Return (X, Y) of the center of cell containing provided text 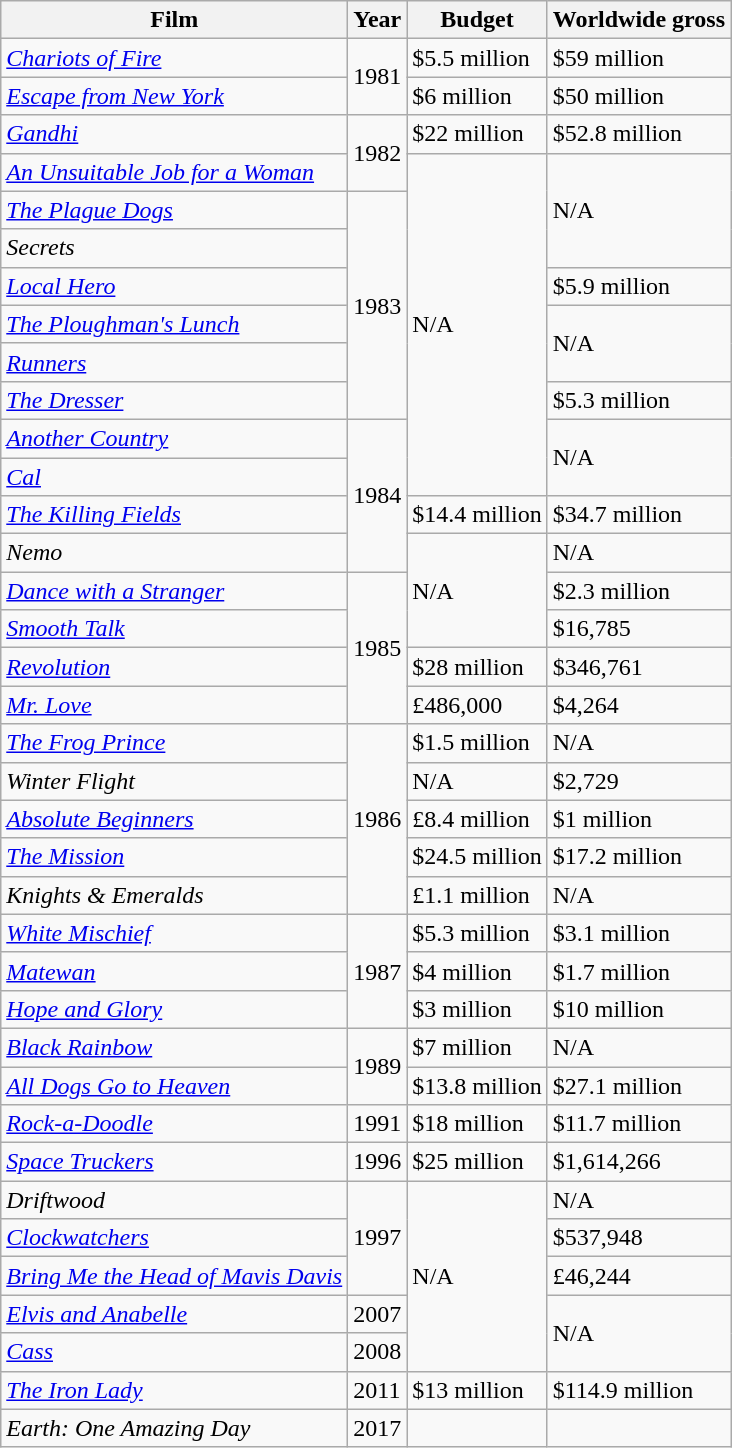
Winter Flight (174, 781)
Matewan (174, 971)
Driftwood (174, 1200)
$1 million (638, 819)
Earth: One Amazing Day (174, 1428)
$24.5 million (477, 857)
Black Rainbow (174, 1047)
£1.1 million (477, 895)
The Plague Dogs (174, 210)
Secrets (174, 248)
$11.7 million (638, 1124)
1984 (378, 495)
$1,614,266 (638, 1162)
Gandhi (174, 134)
$18 million (477, 1124)
$52.8 million (638, 134)
$5.9 million (638, 286)
Cass (174, 1352)
The Dresser (174, 400)
$5.5 million (477, 58)
$22 million (477, 134)
Mr. Love (174, 705)
Rock-a-Doodle (174, 1124)
1996 (378, 1162)
$4,264 (638, 705)
$50 million (638, 96)
$114.9 million (638, 1390)
1987 (378, 971)
$1.5 million (477, 743)
£486,000 (477, 705)
1997 (378, 1238)
The Mission (174, 857)
$27.1 million (638, 1085)
2011 (378, 1390)
The Frog Prince (174, 743)
Space Truckers (174, 1162)
Worldwide gross (638, 20)
$16,785 (638, 629)
Film (174, 20)
$3 million (477, 1009)
1983 (378, 305)
Cal (174, 477)
$17.2 million (638, 857)
$4 million (477, 971)
Local Hero (174, 286)
1989 (378, 1066)
Another Country (174, 438)
1982 (378, 153)
$25 million (477, 1162)
Chariots of Fire (174, 58)
1981 (378, 77)
An Unsuitable Job for a Woman (174, 172)
Revolution (174, 667)
$537,948 (638, 1238)
Year (378, 20)
Nemo (174, 553)
$2.3 million (638, 591)
2007 (378, 1314)
£46,244 (638, 1276)
$6 million (477, 96)
$3.1 million (638, 933)
Knights & Emeralds (174, 895)
Elvis and Anabelle (174, 1314)
1991 (378, 1124)
$34.7 million (638, 515)
$13.8 million (477, 1085)
Escape from New York (174, 96)
Hope and Glory (174, 1009)
Runners (174, 362)
Budget (477, 20)
$13 million (477, 1390)
Smooth Talk (174, 629)
1986 (378, 819)
All Dogs Go to Heaven (174, 1085)
$2,729 (638, 781)
Dance with a Stranger (174, 591)
Absolute Beginners (174, 819)
$1.7 million (638, 971)
Clockwatchers (174, 1238)
2008 (378, 1352)
White Mischief (174, 933)
$28 million (477, 667)
The Ploughman's Lunch (174, 324)
The Iron Lady (174, 1390)
$14.4 million (477, 515)
$346,761 (638, 667)
$7 million (477, 1047)
The Killing Fields (174, 515)
1985 (378, 648)
Bring Me the Head of Mavis Davis (174, 1276)
£8.4 million (477, 819)
$59 million (638, 58)
2017 (378, 1428)
$10 million (638, 1009)
